Find where the given text appears and provide that cell's center as [X, Y] coordinate. 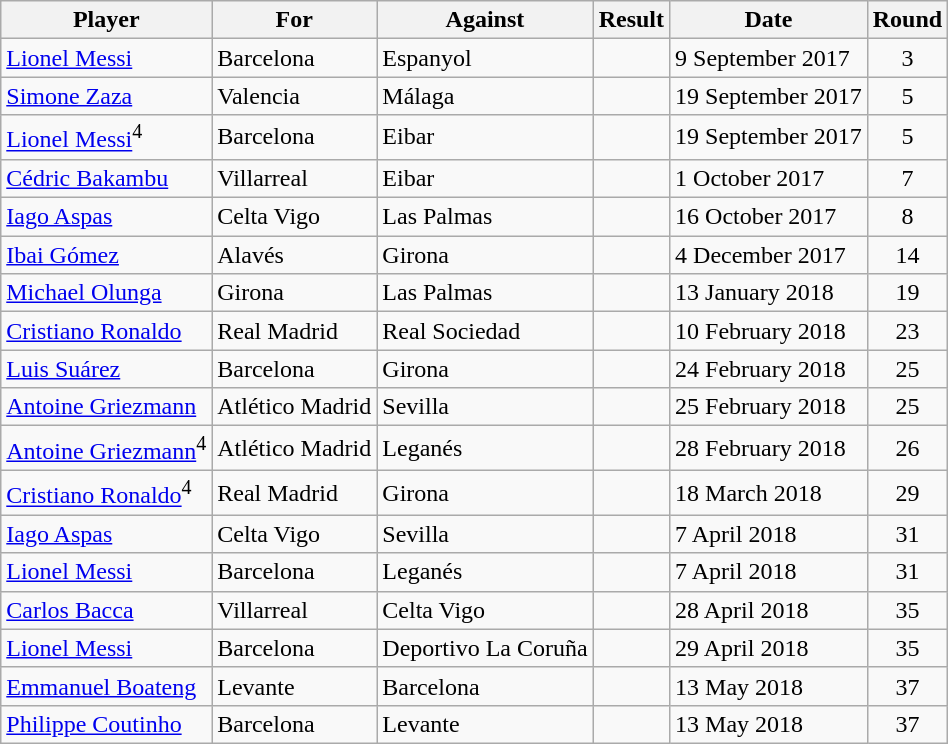
Lionel Messi4 [106, 138]
Result [631, 20]
Player [106, 20]
19 [907, 293]
Espanyol [485, 58]
9 September 2017 [769, 58]
24 February 2018 [769, 369]
23 [907, 331]
8 [907, 217]
1 October 2017 [769, 178]
Cédric Bakambu [106, 178]
25 February 2018 [769, 407]
Cristiano Ronaldo4 [106, 492]
16 October 2017 [769, 217]
29 April 2018 [769, 648]
Date [769, 20]
Michael Olunga [106, 293]
Alavés [294, 255]
13 January 2018 [769, 293]
Simone Zaza [106, 96]
28 February 2018 [769, 448]
28 April 2018 [769, 610]
14 [907, 255]
Ibai Gómez [106, 255]
Deportivo La Coruña [485, 648]
26 [907, 448]
7 [907, 178]
Antoine Griezmann4 [106, 448]
4 December 2017 [769, 255]
29 [907, 492]
Carlos Bacca [106, 610]
18 March 2018 [769, 492]
Real Sociedad [485, 331]
Round [907, 20]
Luis Suárez [106, 369]
10 February 2018 [769, 331]
Málaga [485, 96]
3 [907, 58]
For [294, 20]
Against [485, 20]
Cristiano Ronaldo [106, 331]
Emmanuel Boateng [106, 686]
Philippe Coutinho [106, 724]
Antoine Griezmann [106, 407]
Valencia [294, 96]
